Identify which cell holds the provided text, then report its [x, y] central coordinate. 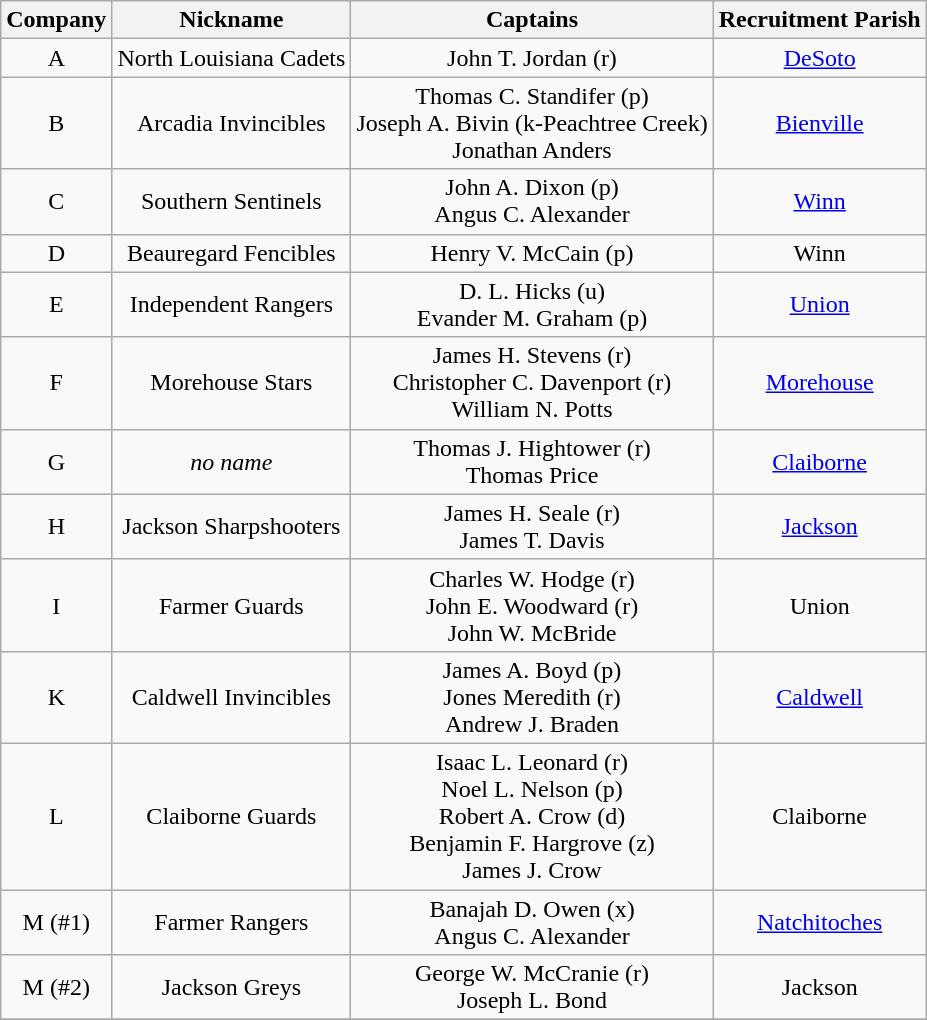
Isaac L. Leonard (r)Noel L. Nelson (p)Robert A. Crow (d)Benjamin F. Hargrove (z)James J. Crow [532, 816]
George W. McCranie (r)Joseph L. Bond [532, 988]
Thomas J. Hightower (r)Thomas Price [532, 462]
F [56, 383]
Jackson Sharpshooters [232, 526]
Farmer Rangers [232, 922]
K [56, 697]
Caldwell [820, 697]
G [56, 462]
A [56, 58]
Claiborne Guards [232, 816]
John T. Jordan (r) [532, 58]
D. L. Hicks (u)Evander M. Graham (p) [532, 304]
B [56, 123]
E [56, 304]
D [56, 253]
Morehouse [820, 383]
James H. Stevens (r)Christopher C. Davenport (r)William N. Potts [532, 383]
John A. Dixon (p)Angus C. Alexander [532, 202]
Natchitoches [820, 922]
Caldwell Invincibles [232, 697]
Farmer Guards [232, 605]
DeSoto [820, 58]
James A. Boyd (p)Jones Meredith (r)Andrew J. Braden [532, 697]
I [56, 605]
Charles W. Hodge (r)John E. Woodward (r)John W. McBride [532, 605]
Henry V. McCain (p) [532, 253]
no name [232, 462]
Recruitment Parish [820, 20]
James H. Seale (r)James T. Davis [532, 526]
M (#1) [56, 922]
L [56, 816]
C [56, 202]
Jackson Greys [232, 988]
M (#2) [56, 988]
Beauregard Fencibles [232, 253]
Nickname [232, 20]
Thomas C. Standifer (p)Joseph A. Bivin (k-Peachtree Creek)Jonathan Anders [532, 123]
North Louisiana Cadets [232, 58]
Bienville [820, 123]
Morehouse Stars [232, 383]
Arcadia Invincibles [232, 123]
Banajah D. Owen (x)Angus C. Alexander [532, 922]
Company [56, 20]
Southern Sentinels [232, 202]
H [56, 526]
Independent Rangers [232, 304]
Captains [532, 20]
